Return the [x, y] coordinate for the center point of the cell that contains the specified text.  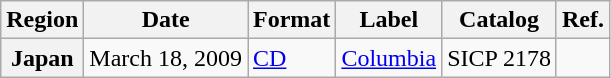
Japan [42, 58]
CD [292, 58]
Date [166, 20]
Region [42, 20]
Columbia [389, 58]
Label [389, 20]
SICP 2178 [500, 58]
March 18, 2009 [166, 58]
Format [292, 20]
Ref. [582, 20]
Catalog [500, 20]
